Identify which cell holds the provided text, then report its (x, y) central coordinate. 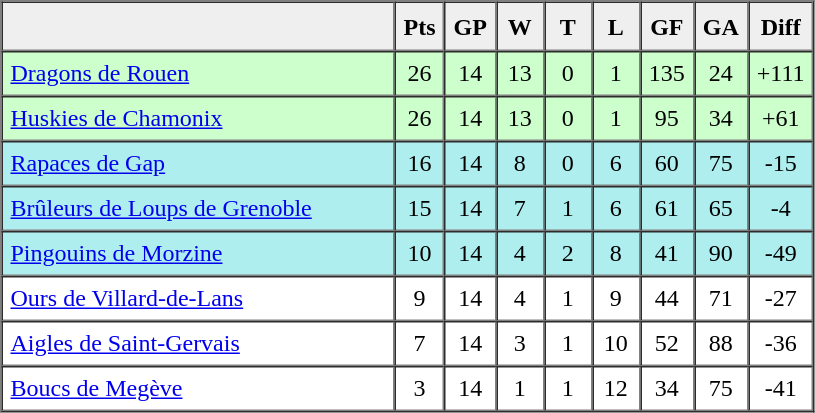
88 (721, 344)
44 (667, 298)
15 (419, 208)
-27 (781, 298)
-4 (781, 208)
GF (667, 27)
-49 (781, 254)
-36 (781, 344)
2 (568, 254)
16 (419, 164)
W (520, 27)
GA (721, 27)
71 (721, 298)
Pts (419, 27)
Aigles de Saint-Gervais (198, 344)
90 (721, 254)
-15 (781, 164)
+111 (781, 74)
12 (616, 388)
52 (667, 344)
+61 (781, 118)
41 (667, 254)
-41 (781, 388)
Ours de Villard-de-Lans (198, 298)
Dragons de Rouen (198, 74)
95 (667, 118)
135 (667, 74)
Boucs de Megève (198, 388)
Rapaces de Gap (198, 164)
Pingouins de Morzine (198, 254)
60 (667, 164)
61 (667, 208)
Brûleurs de Loups de Grenoble (198, 208)
24 (721, 74)
65 (721, 208)
Diff (781, 27)
T (568, 27)
Huskies de Chamonix (198, 118)
GP (470, 27)
L (616, 27)
